Provide the (X, Y) coordinate of the cell's center where the given text is located.  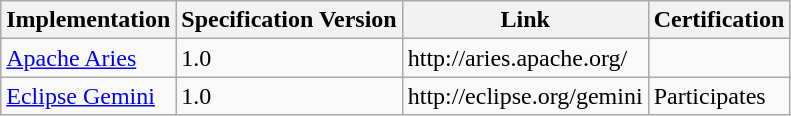
http://eclipse.org/gemini (525, 96)
Apache Aries (88, 58)
Specification Version (289, 20)
http://aries.apache.org/ (525, 58)
Participates (719, 96)
Implementation (88, 20)
Certification (719, 20)
Link (525, 20)
Eclipse Gemini (88, 96)
